From the cell containing the given text, extract its center point as [X, Y] coordinate. 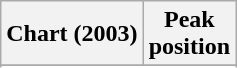
Peak position [189, 34]
Chart (2003) [72, 34]
